Locate the cell with the specified text and output its [x, y] center coordinate. 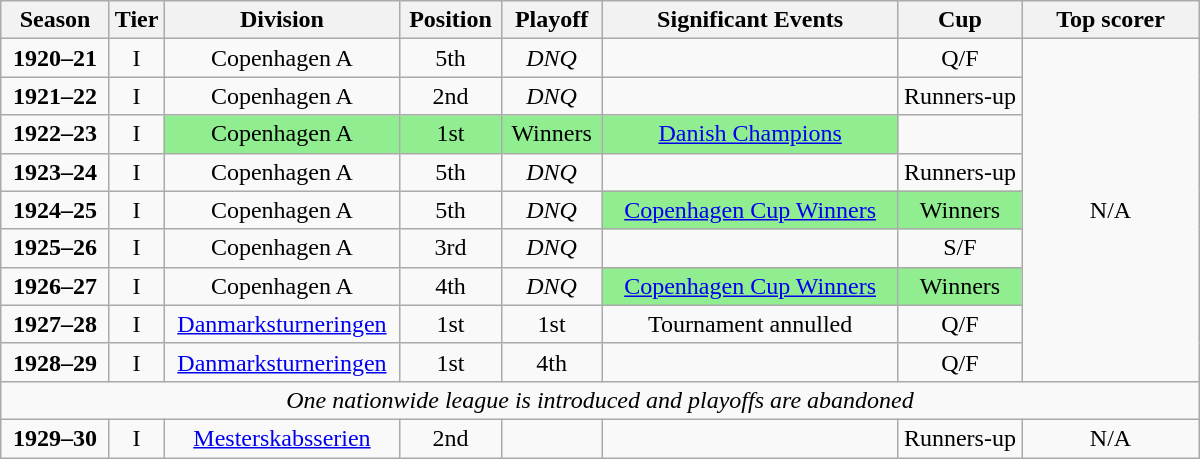
1922–23 [56, 134]
Division [282, 20]
Significant Events [750, 20]
1925–26 [56, 248]
Season [56, 20]
Mesterskabsserien [282, 438]
Cup [960, 20]
S/F [960, 248]
Tournament annulled [750, 324]
1924–25 [56, 210]
1927–28 [56, 324]
1926–27 [56, 286]
1928–29 [56, 362]
Playoff [552, 20]
3rd [450, 248]
Position [450, 20]
1920–21 [56, 58]
Danish Champions [750, 134]
One nationwide league is introduced and playoffs are abandoned [600, 400]
1921–22 [56, 96]
1923–24 [56, 172]
Tier [136, 20]
Top scorer [1111, 20]
1929–30 [56, 438]
